Capture the cell that displays the provided text and extract its [X, Y] central coordinate. 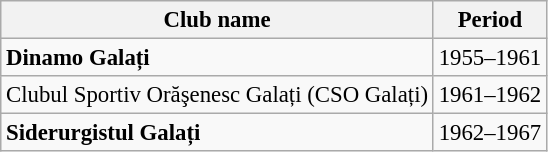
Siderurgistul Galați [218, 133]
1962–1967 [490, 133]
1955–1961 [490, 58]
Dinamo Galați [218, 58]
1961–1962 [490, 95]
Period [490, 20]
Club name [218, 20]
Clubul Sportiv Orăşenesc Galați (CSO Galați) [218, 95]
